Provide the (x, y) coordinate of the cell's center where the given text is located.  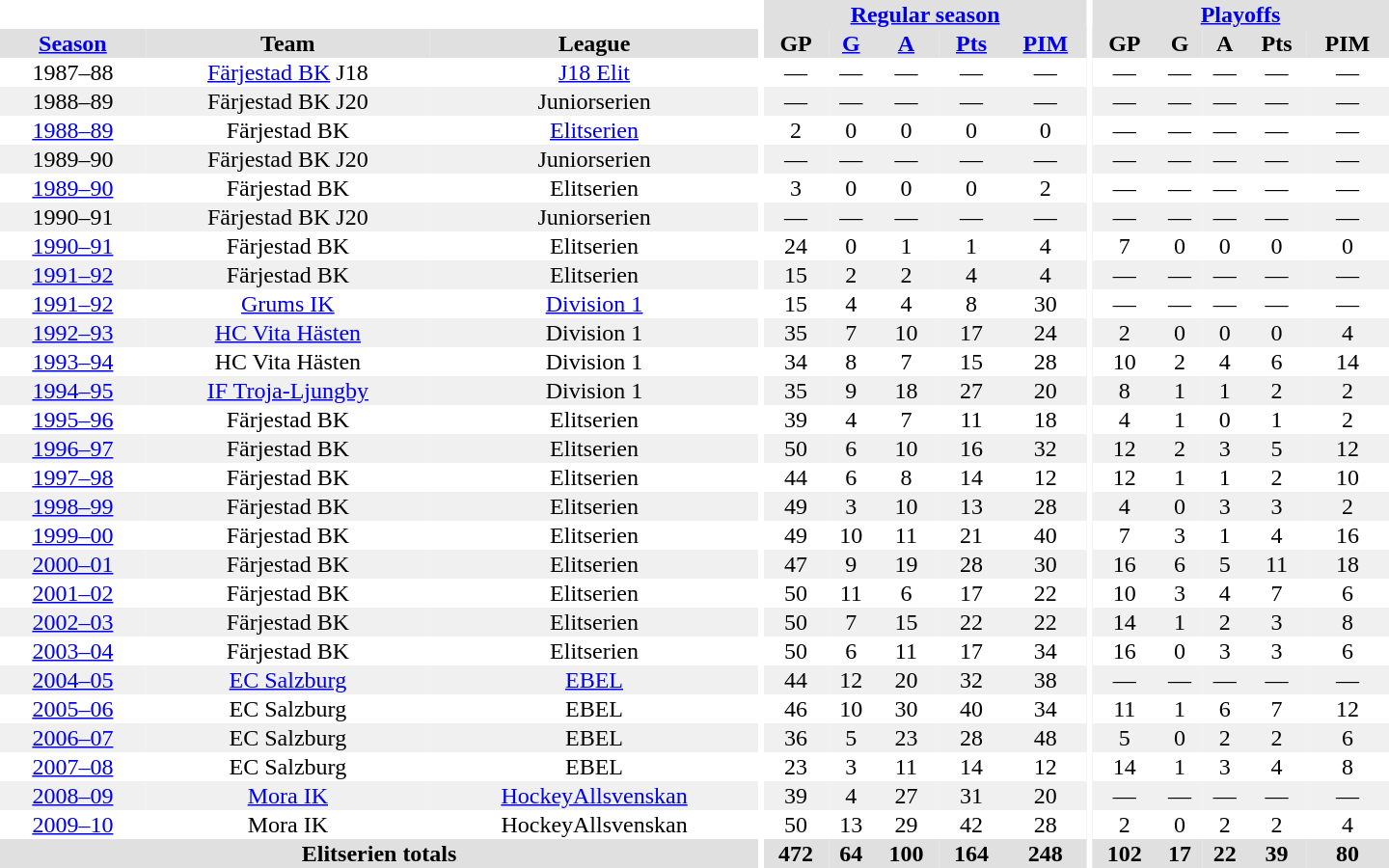
47 (796, 564)
42 (971, 825)
1987–88 (73, 72)
29 (907, 825)
46 (796, 709)
2001–02 (73, 593)
Grums IK (287, 304)
1999–00 (73, 535)
IF Troja-Ljungby (287, 391)
League (594, 43)
Färjestad BK J18 (287, 72)
2007–08 (73, 767)
J18 Elit (594, 72)
2000–01 (73, 564)
1994–95 (73, 391)
Regular season (925, 14)
36 (796, 738)
Team (287, 43)
80 (1348, 854)
Elitserien totals (379, 854)
1992–93 (73, 333)
64 (851, 854)
48 (1046, 738)
2004–05 (73, 680)
100 (907, 854)
2005–06 (73, 709)
1997–98 (73, 477)
1995–96 (73, 420)
1993–94 (73, 362)
21 (971, 535)
19 (907, 564)
31 (971, 796)
472 (796, 854)
2002–03 (73, 622)
2009–10 (73, 825)
1998–99 (73, 506)
2003–04 (73, 651)
2006–07 (73, 738)
1996–97 (73, 448)
2008–09 (73, 796)
248 (1046, 854)
Playoffs (1240, 14)
164 (971, 854)
Season (73, 43)
38 (1046, 680)
102 (1125, 854)
